Find where the given text appears and provide that cell's center as [X, Y] coordinate. 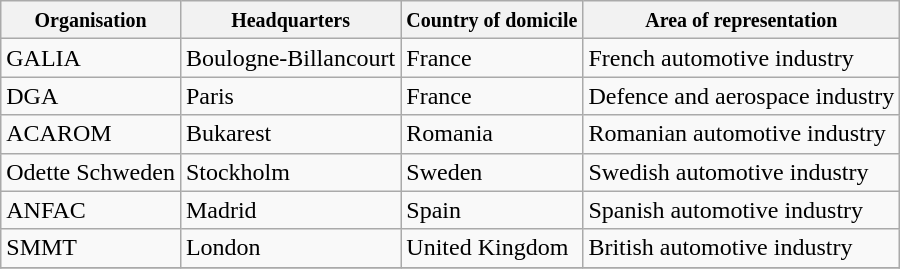
London [290, 248]
DGA [91, 96]
Sweden [492, 172]
Romanian automotive industry [742, 134]
French automotive industry [742, 58]
Odette Schweden [91, 172]
Swedish automotive industry [742, 172]
Romania [492, 134]
Defence and aerospace industry [742, 96]
GALIA [91, 58]
United Kingdom [492, 248]
Boulogne-Billancourt [290, 58]
ACAROM [91, 134]
Spanish automotive industry [742, 210]
Headquarters [290, 20]
Bukarest [290, 134]
Paris [290, 96]
Organisation [91, 20]
ANFAC [91, 210]
SMMT [91, 248]
Madrid [290, 210]
Stockholm [290, 172]
British automotive industry [742, 248]
Area of representation [742, 20]
Spain [492, 210]
Country of domicile [492, 20]
